Capture the cell that displays the provided text and extract its (x, y) central coordinate. 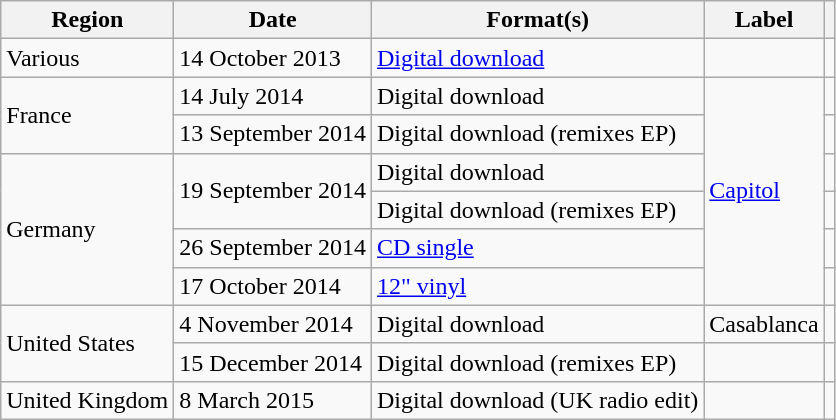
14 October 2013 (273, 58)
8 March 2015 (273, 400)
14 July 2014 (273, 96)
26 September 2014 (273, 248)
Casablanca (764, 324)
Label (764, 20)
15 December 2014 (273, 362)
Capitol (764, 191)
4 November 2014 (273, 324)
CD single (538, 248)
17 October 2014 (273, 286)
13 September 2014 (273, 134)
Germany (88, 229)
France (88, 115)
Digital download (UK radio edit) (538, 400)
12" vinyl (538, 286)
19 September 2014 (273, 191)
Various (88, 58)
United Kingdom (88, 400)
Region (88, 20)
Date (273, 20)
Format(s) (538, 20)
United States (88, 343)
